Return the [x, y] coordinate for the center point of the cell that contains the specified text.  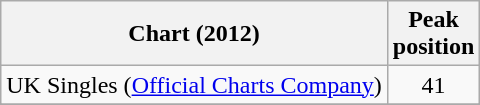
Peakposition [433, 34]
UK Singles (Official Charts Company) [194, 85]
41 [433, 85]
Chart (2012) [194, 34]
